Pinpoint the cell where the given text exists, returning its [x, y] midpoint coordinate. 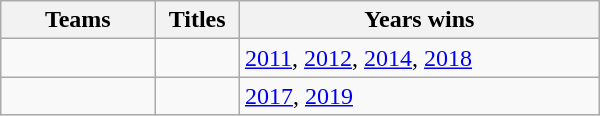
Teams [78, 20]
2017, 2019 [419, 96]
2011, 2012, 2014, 2018 [419, 58]
Titles [198, 20]
Years wins [419, 20]
